Pinpoint the cell where the given text exists, returning its [x, y] midpoint coordinate. 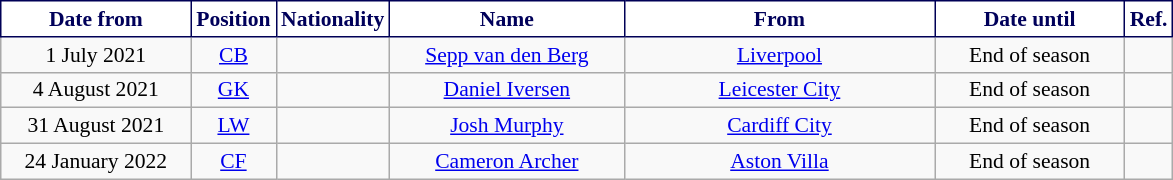
Date from [96, 19]
Cameron Archer [506, 162]
Daniel Iversen [506, 90]
Aston Villa [779, 162]
1 July 2021 [96, 55]
Josh Murphy [506, 126]
LW [234, 126]
31 August 2021 [96, 126]
Date until [1030, 19]
4 August 2021 [96, 90]
From [779, 19]
Ref. [1149, 19]
Nationality [332, 19]
CF [234, 162]
Leicester City [779, 90]
24 January 2022 [96, 162]
GK [234, 90]
CB [234, 55]
Cardiff City [779, 126]
Sepp van den Berg [506, 55]
Position [234, 19]
Liverpool [779, 55]
Name [506, 19]
